Return [X, Y] of the center of cell containing provided text 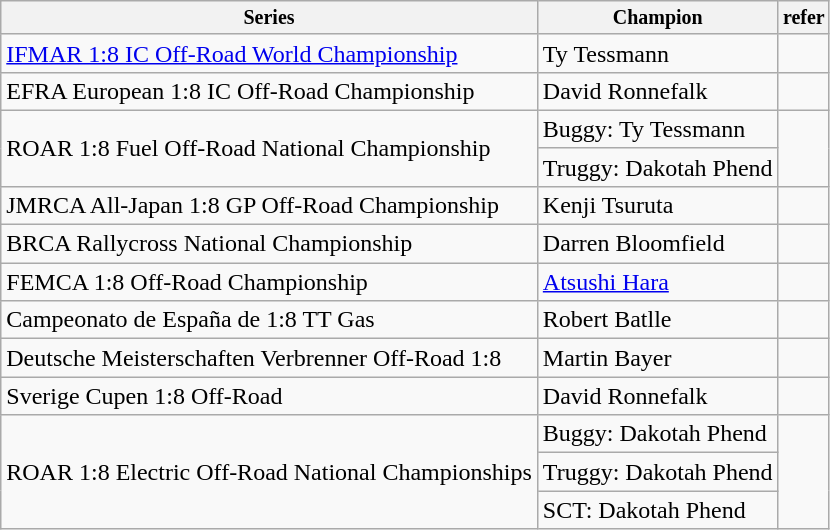
Buggy: Dakotah Phend [658, 434]
Ty Tessmann [658, 53]
Sverige Cupen 1:8 Off-Road [270, 396]
Robert Batlle [658, 320]
EFRA European 1:8 IC Off-Road Championship [270, 91]
BRCA Rallycross National Championship [270, 244]
Buggy: Ty Tessmann [658, 129]
IFMAR 1:8 IC Off-Road World Championship [270, 53]
Martin Bayer [658, 358]
Champion [658, 18]
JMRCA All-Japan 1:8 GP Off-Road Championship [270, 205]
Deutsche Meisterschaften Verbrenner Off-Road 1:8 [270, 358]
Atsushi Hara [658, 282]
SCT: Dakotah Phend [658, 510]
Kenji Tsuruta [658, 205]
refer [804, 18]
Campeonato de España de 1:8 TT Gas [270, 320]
FEMCA 1:8 Off-Road Championship [270, 282]
Series [270, 18]
Darren Bloomfield [658, 244]
ROAR 1:8 Fuel Off-Road National Championship [270, 148]
ROAR 1:8 Electric Off-Road National Championships [270, 472]
